Return [X, Y] of the center of cell containing provided text 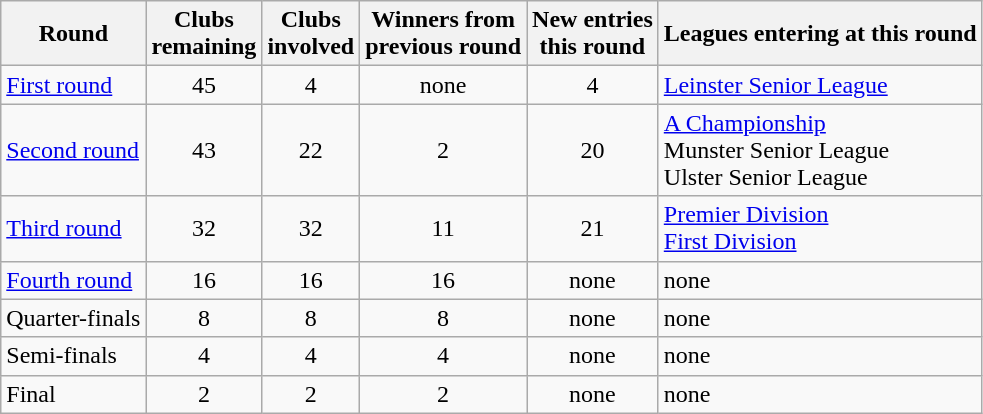
New entriesthis round [593, 34]
Second round [74, 150]
Premier DivisionFirst Division [820, 228]
Clubsremaining [204, 34]
Third round [74, 228]
Fourth round [74, 280]
Final [74, 394]
Leinster Senior League [820, 85]
45 [204, 85]
First round [74, 85]
A ChampionshipMunster Senior LeagueUlster Senior League [820, 150]
43 [204, 150]
Quarter-finals [74, 318]
Winners fromprevious round [444, 34]
Semi-finals [74, 356]
22 [311, 150]
Leagues entering at this round [820, 34]
Clubsinvolved [311, 34]
21 [593, 228]
20 [593, 150]
11 [444, 228]
Round [74, 34]
